Provide the (X, Y) coordinate of the cell's center where the given text is located.  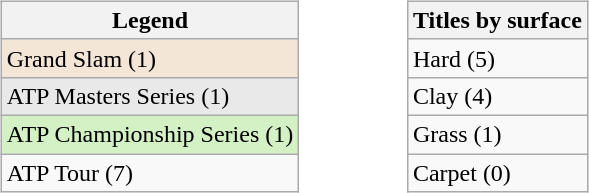
Titles by surface (497, 20)
Grass (1) (497, 134)
Grand Slam (1) (150, 58)
Clay (4) (497, 96)
ATP Championship Series (1) (150, 134)
Carpet (0) (497, 173)
ATP Masters Series (1) (150, 96)
Hard (5) (497, 58)
ATP Tour (7) (150, 173)
Legend (150, 20)
